For the text-containing cell, return its midpoint in (x, y) coordinate format. 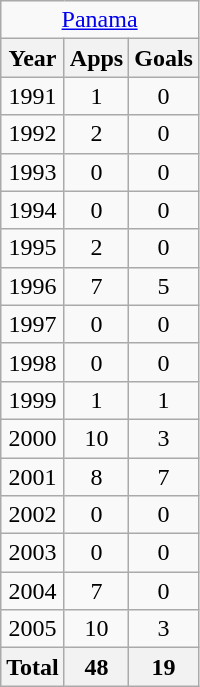
1998 (33, 362)
2000 (33, 438)
1993 (33, 172)
2005 (33, 629)
1992 (33, 134)
Goals (164, 58)
2004 (33, 591)
1991 (33, 96)
2001 (33, 477)
1997 (33, 324)
1994 (33, 210)
19 (164, 667)
5 (164, 286)
1996 (33, 286)
Total (33, 667)
Year (33, 58)
48 (96, 667)
1999 (33, 400)
2002 (33, 515)
Apps (96, 58)
1995 (33, 248)
Panama (100, 20)
2003 (33, 553)
8 (96, 477)
